Extract the (X, Y) coordinate from the center of the cell holding the provided text.  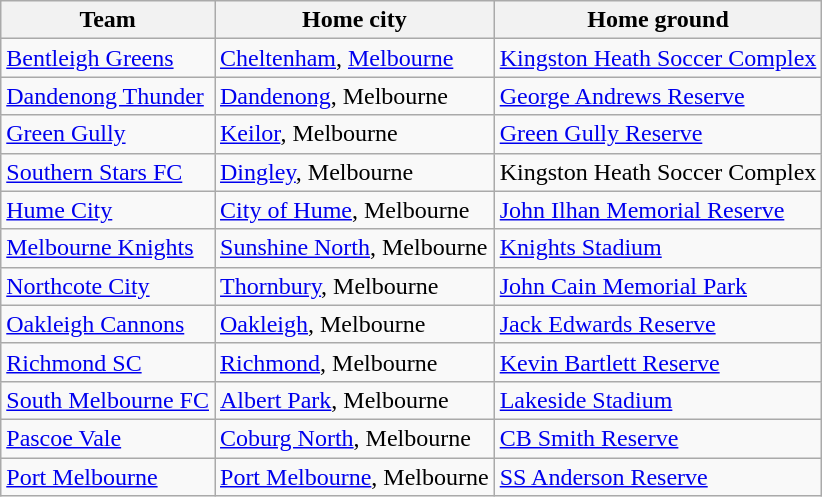
Lakeside Stadium (658, 400)
Coburg North, Melbourne (354, 438)
Oakleigh, Melbourne (354, 324)
Sunshine North, Melbourne (354, 248)
Jack Edwards Reserve (658, 324)
Thornbury, Melbourne (354, 286)
Melbourne Knights (108, 248)
Southern Stars FC (108, 172)
Hume City (108, 210)
Richmond SC (108, 362)
Team (108, 20)
Northcote City (108, 286)
Kevin Bartlett Reserve (658, 362)
Green Gully Reserve (658, 134)
Bentleigh Greens (108, 58)
Cheltenham, Melbourne (354, 58)
City of Hume, Melbourne (354, 210)
Dandenong, Melbourne (354, 96)
Home city (354, 20)
Port Melbourne, Melbourne (354, 477)
Oakleigh Cannons (108, 324)
Keilor, Melbourne (354, 134)
John Cain Memorial Park (658, 286)
Pascoe Vale (108, 438)
CB Smith Reserve (658, 438)
Home ground (658, 20)
South Melbourne FC (108, 400)
Richmond, Melbourne (354, 362)
Green Gully (108, 134)
SS Anderson Reserve (658, 477)
Albert Park, Melbourne (354, 400)
Dingley, Melbourne (354, 172)
Dandenong Thunder (108, 96)
Knights Stadium (658, 248)
Port Melbourne (108, 477)
George Andrews Reserve (658, 96)
John Ilhan Memorial Reserve (658, 210)
